Extract the [X, Y] coordinate from the center of the cell holding the provided text.  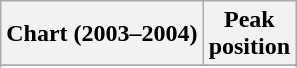
Peakposition [249, 34]
Chart (2003–2004) [102, 34]
